Capture the cell that displays the provided text and extract its (X, Y) central coordinate. 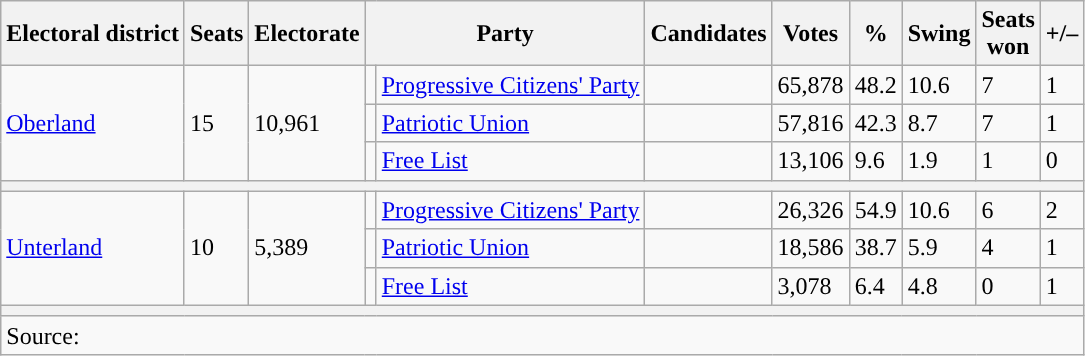
3,078 (810, 286)
6 (1008, 210)
Source: (542, 335)
6.4 (876, 286)
5.9 (939, 248)
Electorate (307, 34)
Seats (216, 34)
Party (505, 34)
Unterland (93, 248)
2 (1062, 210)
15 (216, 123)
10,961 (307, 123)
54.9 (876, 210)
10 (216, 248)
Candidates (708, 34)
4.8 (939, 286)
1.9 (939, 161)
Swing (939, 34)
26,326 (810, 210)
Seatswon (1008, 34)
Electoral district (93, 34)
+/– (1062, 34)
9.6 (876, 161)
8.7 (939, 123)
4 (1008, 248)
65,878 (810, 85)
% (876, 34)
5,389 (307, 248)
18,586 (810, 248)
57,816 (810, 123)
48.2 (876, 85)
13,106 (810, 161)
42.3 (876, 123)
Votes (810, 34)
38.7 (876, 248)
Oberland (93, 123)
